Identify which cell holds the provided text, then report its (X, Y) central coordinate. 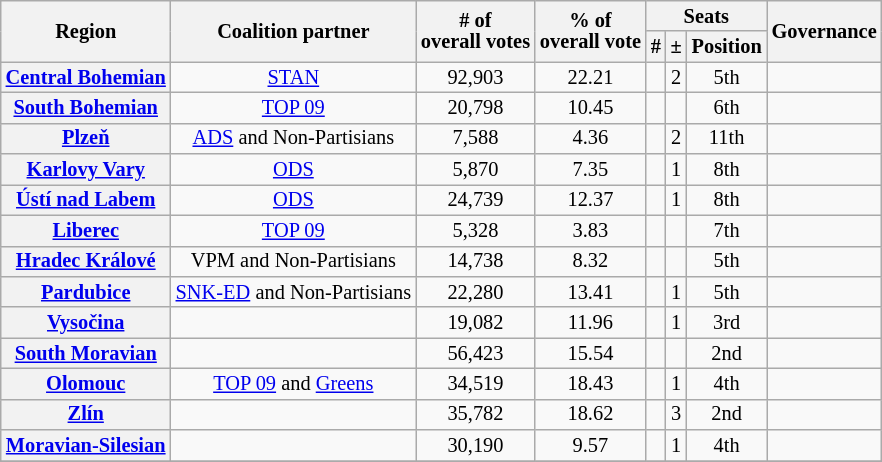
56,423 (476, 354)
ADS and Non-Partisians (294, 138)
Olomouc (86, 384)
South Bohemian (86, 108)
7,588 (476, 138)
± (676, 46)
35,782 (476, 414)
Plzeň (86, 138)
5,870 (476, 170)
South Moravian (86, 354)
14,738 (476, 262)
34,519 (476, 384)
Vysočina (86, 322)
10.45 (590, 108)
# (656, 46)
Coalition partner (294, 30)
6th (727, 108)
12.37 (590, 200)
11th (727, 138)
5,328 (476, 230)
8.32 (590, 262)
Seats (706, 16)
Ústí nad Labem (86, 200)
3.83 (590, 230)
Moravian-Silesian (86, 446)
3 (676, 414)
18.43 (590, 384)
20,798 (476, 108)
11.96 (590, 322)
3rd (727, 322)
22,280 (476, 292)
# ofoverall votes (476, 30)
Liberec (86, 230)
7.35 (590, 170)
Pardubice (86, 292)
Zlín (86, 414)
SNK-ED and Non-Partisians (294, 292)
18.62 (590, 414)
Governance (824, 30)
22.21 (590, 78)
TOP 09 and Greens (294, 384)
Central Bohemian (86, 78)
13.41 (590, 292)
Hradec Králové (86, 262)
4.36 (590, 138)
VPM and Non-Partisians (294, 262)
Region (86, 30)
% ofoverall vote (590, 30)
92,903 (476, 78)
19,082 (476, 322)
9.57 (590, 446)
Position (727, 46)
24,739 (476, 200)
Karlovy Vary (86, 170)
STAN (294, 78)
7th (727, 230)
15.54 (590, 354)
30,190 (476, 446)
